Output the [X, Y] coordinate of the center of the cell containing the given text.  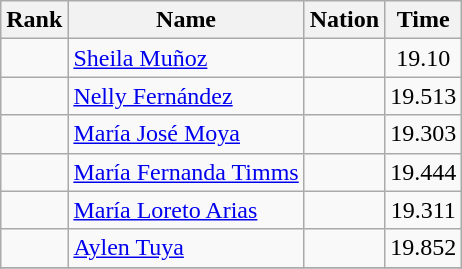
19.311 [424, 210]
María Fernanda Timms [186, 172]
Time [424, 20]
Sheila Muñoz [186, 58]
19.852 [424, 248]
19.10 [424, 58]
Name [186, 20]
19.444 [424, 172]
Rank [34, 20]
19.513 [424, 96]
María José Moya [186, 134]
Nation [344, 20]
Nelly Fernández [186, 96]
María Loreto Arias [186, 210]
Aylen Tuya [186, 248]
19.303 [424, 134]
